Return (X, Y) of the center of cell containing provided text 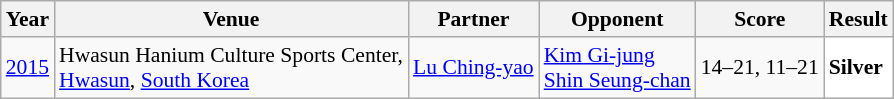
Venue (231, 19)
Hwasun Hanium Culture Sports Center,Hwasun, South Korea (231, 68)
Partner (474, 19)
Kim Gi-jung Shin Seung-chan (618, 68)
Lu Ching-yao (474, 68)
Opponent (618, 19)
Year (28, 19)
Score (760, 19)
Result (858, 19)
2015 (28, 68)
14–21, 11–21 (760, 68)
Silver (858, 68)
